Output the (x, y) coordinate of the center of the cell containing the given text.  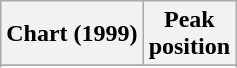
Peak position (189, 34)
Chart (1999) (72, 34)
